Detect which cell encompasses the target text, then output its [x, y] center coordinate. 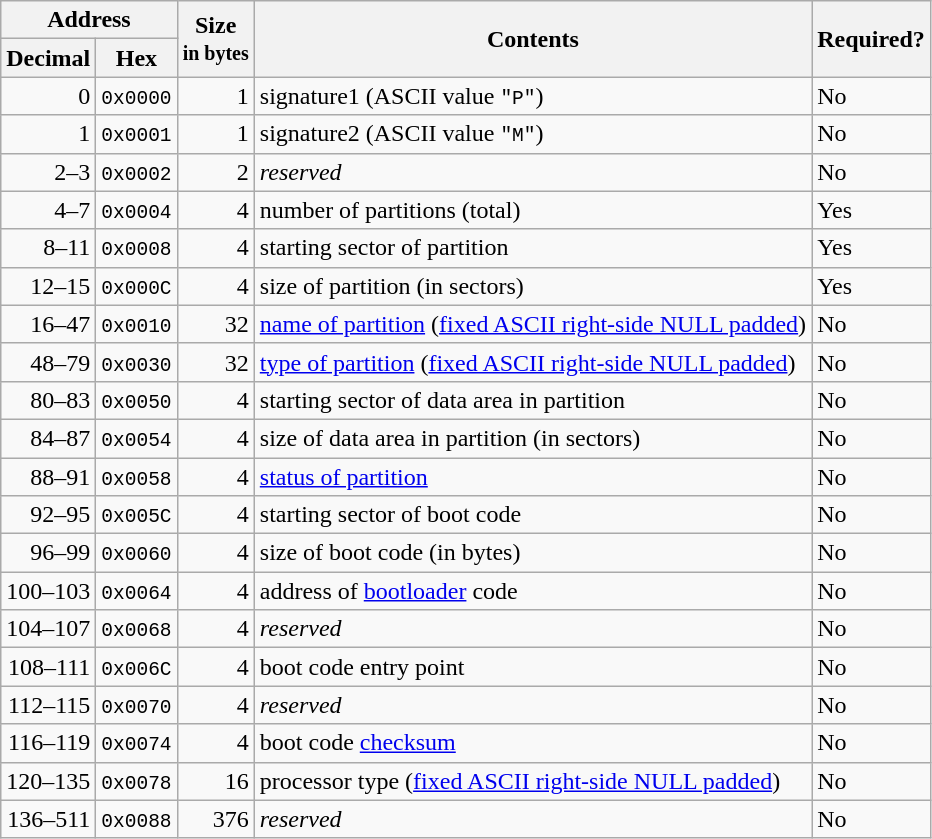
0x0050 [136, 400]
starting sector of partition [532, 248]
100–103 [48, 591]
12–15 [48, 286]
status of partition [532, 477]
136–511 [48, 819]
16–47 [48, 324]
0x0078 [136, 781]
88–91 [48, 477]
size of data area in partition (in sectors) [532, 438]
0x0010 [136, 324]
0x000C [136, 286]
signature1 (ASCII value "P") [532, 96]
Contents [532, 39]
2–3 [48, 172]
boot code checksum [532, 743]
0x0004 [136, 210]
0x0001 [136, 134]
108–111 [48, 667]
processor type (fixed ASCII right-side NULL padded) [532, 781]
0x0058 [136, 477]
starting sector of boot code [532, 515]
376 [216, 819]
0x0088 [136, 819]
96–99 [48, 553]
0x0008 [136, 248]
starting sector of data area in partition [532, 400]
0x0030 [136, 362]
type of partition (fixed ASCII right-side NULL padded) [532, 362]
boot code entry point [532, 667]
0x0064 [136, 591]
signature2 (ASCII value "M") [532, 134]
0x005C [136, 515]
0x0060 [136, 553]
48–79 [48, 362]
0x0054 [136, 438]
4–7 [48, 210]
92–95 [48, 515]
0x0002 [136, 172]
Required? [872, 39]
Address [89, 20]
0x0074 [136, 743]
0x0070 [136, 705]
number of partitions (total) [532, 210]
Hex [136, 58]
0x0000 [136, 96]
16 [216, 781]
84–87 [48, 438]
8–11 [48, 248]
address of bootloader code [532, 591]
116–119 [48, 743]
size of partition (in sectors) [532, 286]
104–107 [48, 629]
120–135 [48, 781]
0x006C [136, 667]
name of partition (fixed ASCII right-side NULL padded) [532, 324]
Decimal [48, 58]
0 [48, 96]
80–83 [48, 400]
0x0068 [136, 629]
size of boot code (in bytes) [532, 553]
Sizein bytes [216, 39]
112–115 [48, 705]
2 [216, 172]
